Return (x, y) of the center of cell containing provided text 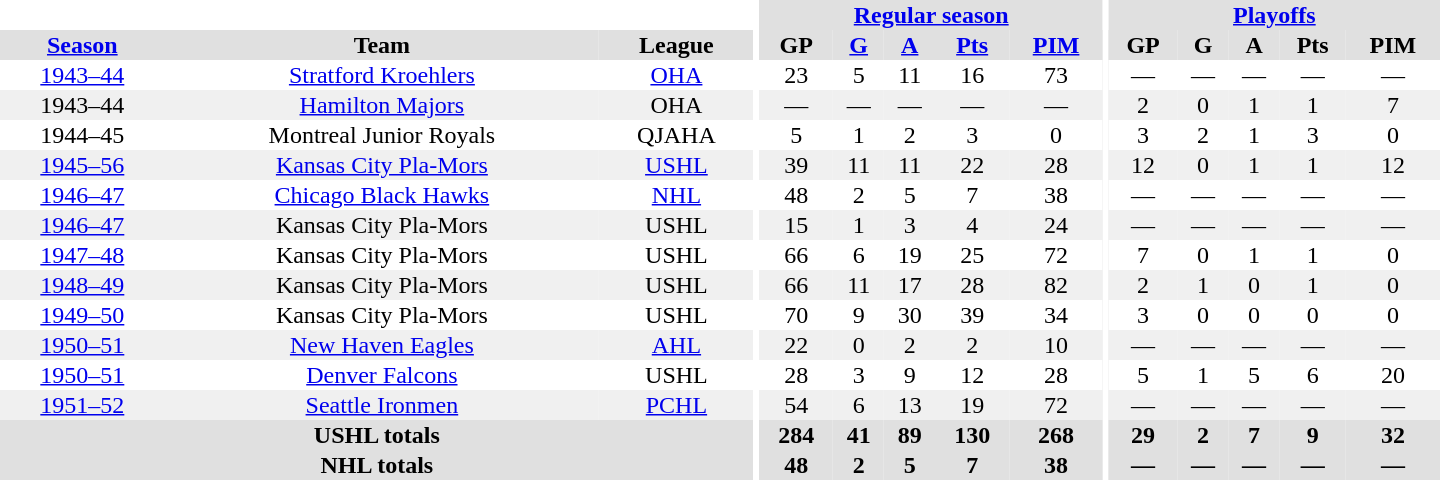
32 (1393, 435)
Playoffs (1274, 15)
Chicago Black Hawks (382, 195)
17 (910, 285)
Season (82, 45)
30 (910, 315)
89 (910, 435)
41 (858, 435)
Hamilton Majors (382, 105)
USHL totals (377, 435)
268 (1056, 435)
1945–56 (82, 165)
Seattle Ironmen (382, 405)
29 (1144, 435)
1951–52 (82, 405)
PCHL (676, 405)
1949–50 (82, 315)
16 (972, 75)
Regular season (931, 15)
25 (972, 255)
Stratford Kroehlers (382, 75)
15 (796, 225)
New Haven Eagles (382, 345)
1944–45 (82, 135)
1947–48 (82, 255)
League (676, 45)
Team (382, 45)
130 (972, 435)
34 (1056, 315)
82 (1056, 285)
AHL (676, 345)
QJAHA (676, 135)
20 (1393, 375)
4 (972, 225)
73 (1056, 75)
NHL totals (377, 465)
10 (1056, 345)
Montreal Junior Royals (382, 135)
Denver Falcons (382, 375)
284 (796, 435)
1948–49 (82, 285)
23 (796, 75)
13 (910, 405)
70 (796, 315)
54 (796, 405)
24 (1056, 225)
NHL (676, 195)
